For the text-containing cell, return its midpoint in [X, Y] coordinate format. 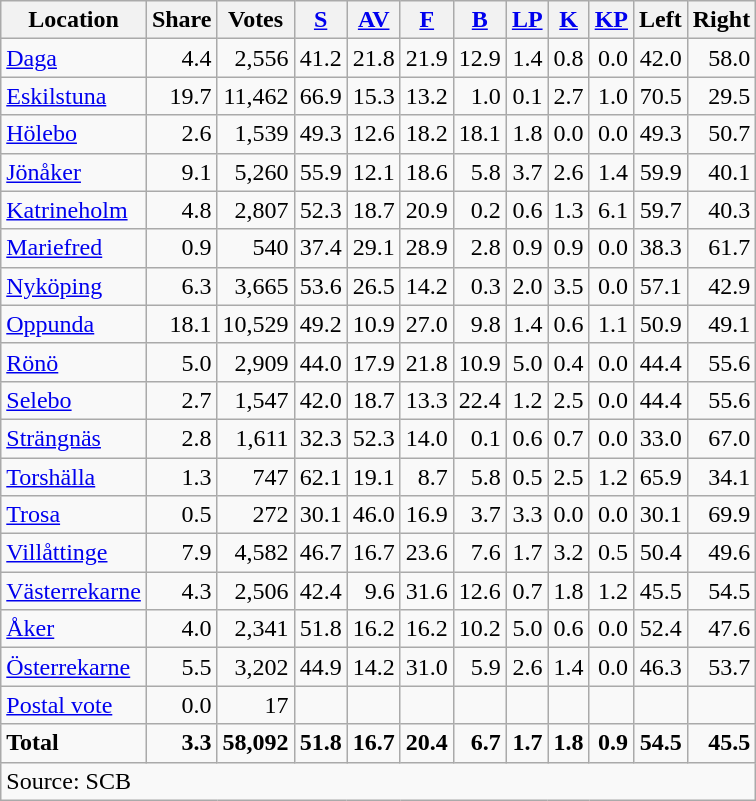
Right [721, 20]
29.5 [721, 96]
59.9 [661, 172]
4,582 [256, 553]
4.0 [182, 629]
50.9 [661, 324]
9.6 [374, 591]
27.0 [426, 324]
1,539 [256, 134]
18.2 [426, 134]
F [426, 20]
34.1 [721, 477]
LP [527, 20]
5.9 [480, 667]
13.2 [426, 96]
7.6 [480, 553]
2,807 [256, 210]
Daga [74, 58]
Jönåker [74, 172]
Source: SCB [378, 781]
Österrekarne [74, 667]
6.3 [182, 286]
3,665 [256, 286]
4.4 [182, 58]
10.2 [480, 629]
9.1 [182, 172]
KP [611, 20]
5,260 [256, 172]
540 [256, 248]
7.9 [182, 553]
Katrineholm [74, 210]
3.5 [568, 286]
37.4 [320, 248]
Västerrekarne [74, 591]
Nyköping [74, 286]
44.9 [320, 667]
21.9 [426, 58]
2,341 [256, 629]
69.9 [721, 515]
Trosa [74, 515]
23.6 [426, 553]
14.0 [426, 438]
Rönö [74, 362]
18.6 [426, 172]
S [320, 20]
16.9 [426, 515]
6.7 [480, 743]
28.9 [426, 248]
40.3 [721, 210]
0.2 [480, 210]
12.1 [374, 172]
46.7 [320, 553]
Villåttinge [74, 553]
Mariefred [74, 248]
47.6 [721, 629]
B [480, 20]
Share [182, 20]
5.5 [182, 667]
59.7 [661, 210]
52.4 [661, 629]
Total [74, 743]
2,556 [256, 58]
Eskilstuna [74, 96]
50.7 [721, 134]
33.0 [661, 438]
Selebo [74, 400]
0.8 [568, 58]
AV [374, 20]
17 [256, 705]
6.1 [611, 210]
53.6 [320, 286]
67.0 [721, 438]
8.7 [426, 477]
31.0 [426, 667]
0.4 [568, 362]
66.9 [320, 96]
44.0 [320, 362]
Torshälla [74, 477]
62.1 [320, 477]
32.3 [320, 438]
58.0 [721, 58]
11,462 [256, 96]
Left [661, 20]
9.8 [480, 324]
1,547 [256, 400]
26.5 [374, 286]
41.2 [320, 58]
38.3 [661, 248]
1.1 [611, 324]
40.1 [721, 172]
42.9 [721, 286]
13.3 [426, 400]
K [568, 20]
49.6 [721, 553]
42.4 [320, 591]
46.3 [661, 667]
19.7 [182, 96]
Location [74, 20]
22.4 [480, 400]
15.3 [374, 96]
1,611 [256, 438]
29.1 [374, 248]
20.9 [426, 210]
Strängnäs [74, 438]
272 [256, 515]
46.0 [374, 515]
17.9 [374, 362]
4.3 [182, 591]
49.2 [320, 324]
65.9 [661, 477]
70.5 [661, 96]
0.3 [480, 286]
20.4 [426, 743]
10,529 [256, 324]
19.1 [374, 477]
2,909 [256, 362]
4.8 [182, 210]
53.7 [721, 667]
49.1 [721, 324]
55.9 [320, 172]
2.0 [527, 286]
Oppunda [74, 324]
58,092 [256, 743]
2,506 [256, 591]
50.4 [661, 553]
747 [256, 477]
31.6 [426, 591]
Åker [74, 629]
Hölebo [74, 134]
57.1 [661, 286]
Postal vote [74, 705]
61.7 [721, 248]
3,202 [256, 667]
Votes [256, 20]
12.9 [480, 58]
3.2 [568, 553]
